Return [x, y] of the center of cell containing provided text 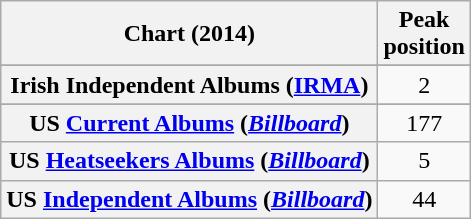
Chart (2014) [190, 34]
44 [424, 199]
Irish Independent Albums (IRMA) [190, 85]
2 [424, 85]
Peakposition [424, 34]
US Heatseekers Albums (Billboard) [190, 161]
US Independent Albums (Billboard) [190, 199]
5 [424, 161]
US Current Albums (Billboard) [190, 123]
177 [424, 123]
